Capture the cell that displays the provided text and extract its [X, Y] central coordinate. 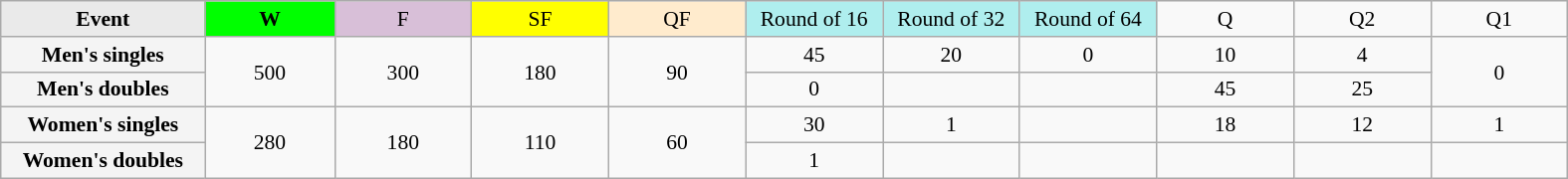
Event [104, 19]
300 [403, 72]
12 [1362, 125]
Women's doubles [104, 161]
Round of 32 [951, 19]
280 [270, 143]
W [270, 19]
30 [814, 125]
20 [951, 55]
Men's singles [104, 55]
F [403, 19]
10 [1226, 55]
Round of 64 [1088, 19]
SF [541, 19]
Round of 16 [814, 19]
500 [270, 72]
110 [541, 143]
60 [677, 143]
Men's doubles [104, 89]
Q1 [1499, 19]
QF [677, 19]
Q2 [1362, 19]
4 [1362, 55]
90 [677, 72]
Women's singles [104, 125]
18 [1226, 125]
Q [1226, 19]
25 [1362, 89]
